Return the [X, Y] coordinate for the center point of the cell that contains the specified text.  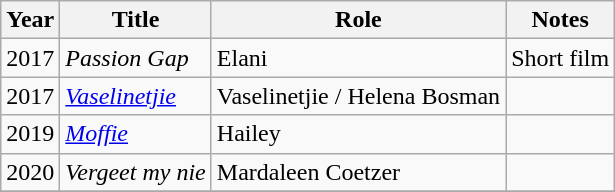
Notes [560, 20]
Vaselinetjie / Helena Bosman [358, 96]
Title [136, 20]
Hailey [358, 134]
Short film [560, 58]
2020 [30, 172]
2019 [30, 134]
Mardaleen Coetzer [358, 172]
Year [30, 20]
Role [358, 20]
Moffie [136, 134]
Passion Gap [136, 58]
Vaselinetjie [136, 96]
Vergeet my nie [136, 172]
Elani [358, 58]
